Return [x, y] of the center of cell containing provided text 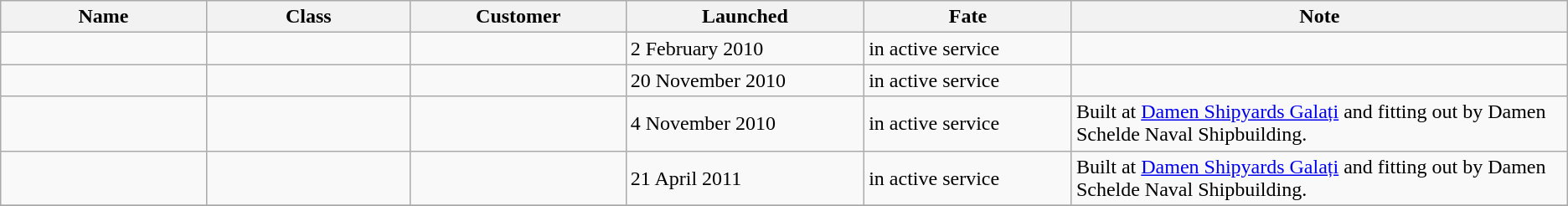
4 November 2010 [745, 124]
Customer [518, 17]
Launched [745, 17]
Class [308, 17]
2 February 2010 [745, 49]
20 November 2010 [745, 80]
Note [1319, 17]
21 April 2011 [745, 178]
Fate [968, 17]
Name [104, 17]
